Capture the cell that displays the provided text and extract its [x, y] central coordinate. 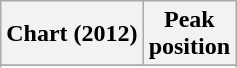
Chart (2012) [72, 34]
Peakposition [189, 34]
